Output the (x, y) coordinate of the center of the cell containing the given text.  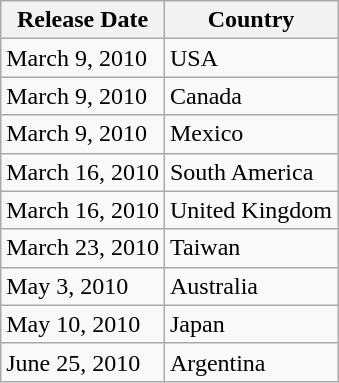
Country (250, 20)
Mexico (250, 134)
United Kingdom (250, 210)
June 25, 2010 (83, 362)
Argentina (250, 362)
Taiwan (250, 248)
May 3, 2010 (83, 286)
Australia (250, 286)
Canada (250, 96)
South America (250, 172)
Japan (250, 324)
March 23, 2010 (83, 248)
Release Date (83, 20)
USA (250, 58)
May 10, 2010 (83, 324)
